Locate the cell with the specified text and output its [X, Y] center coordinate. 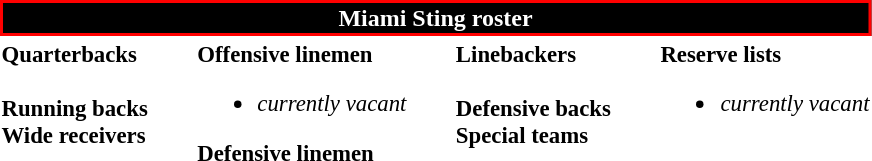
Miami Sting roster [436, 18]
